Find where the given text appears and provide that cell's center as [x, y] coordinate. 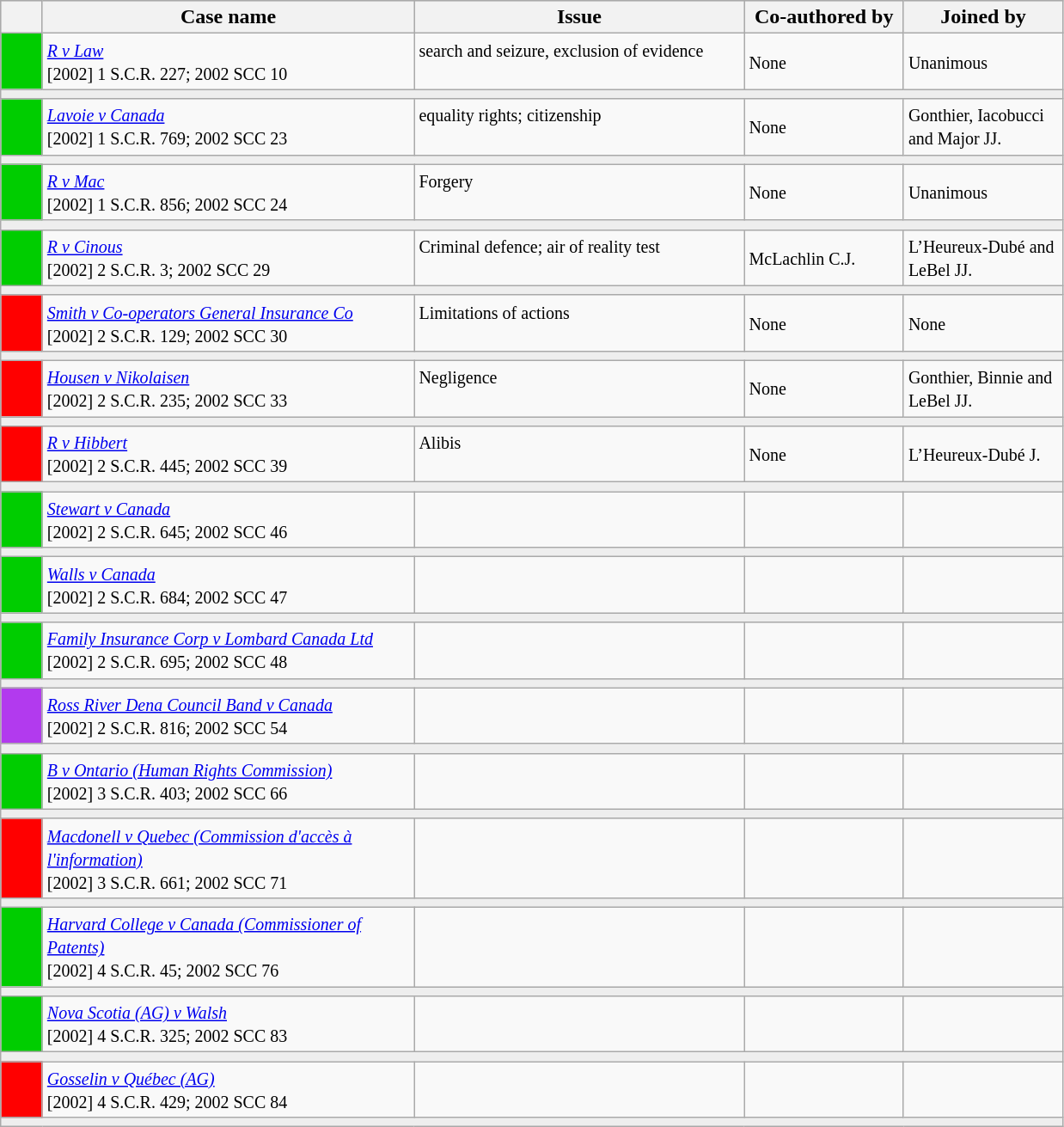
Smith v Co-operators General Insurance Co [2002] 2 S.C.R. 129; 2002 SCC 30 [229, 323]
Case name [229, 17]
equality rights; citizenship [579, 127]
Walls v Canada [2002] 2 S.C.R. 684; 2002 SCC 47 [229, 585]
Lavoie v Canada [2002] 1 S.C.R. 769; 2002 SCC 23 [229, 127]
B v Ontario (Human Rights Commission) [2002] 3 S.C.R. 403; 2002 SCC 66 [229, 781]
Joined by [983, 17]
search and seizure, exclusion of evidence [579, 62]
Co-authored by [823, 17]
Issue [579, 17]
L’Heureux-Dubé and LeBel JJ. [983, 258]
Negligence [579, 389]
R v Cinous [2002] 2 S.C.R. 3; 2002 SCC 29 [229, 258]
Housen v Nikolaisen [2002] 2 S.C.R. 235; 2002 SCC 33 [229, 389]
Alibis [579, 454]
Limitations of actions [579, 323]
R v Hibbert [2002] 2 S.C.R. 445; 2002 SCC 39 [229, 454]
Gonthier, Binnie and LeBel JJ. [983, 389]
Gosselin v Québec (AG) [2002] 4 S.C.R. 429; 2002 SCC 84 [229, 1090]
Forgery [579, 193]
Stewart v Canada [2002] 2 S.C.R. 645; 2002 SCC 46 [229, 519]
R v Mac [2002] 1 S.C.R. 856; 2002 SCC 24 [229, 193]
Nova Scotia (AG) v Walsh [2002] 4 S.C.R. 325; 2002 SCC 83 [229, 1025]
Criminal defence; air of reality test [579, 258]
Ross River Dena Council Band v Canada [2002] 2 S.C.R. 816; 2002 SCC 54 [229, 715]
Family Insurance Corp v Lombard Canada Ltd [2002] 2 S.C.R. 695; 2002 SCC 48 [229, 650]
R v Law [2002] 1 S.C.R. 227; 2002 SCC 10 [229, 62]
McLachlin C.J. [823, 258]
Macdonell v Quebec (Commission d'accès à l'information) [2002] 3 S.C.R. 661; 2002 SCC 71 [229, 858]
Harvard College v Canada (Commissioner of Patents) [2002] 4 S.C.R. 45; 2002 SCC 76 [229, 946]
L’Heureux-Dubé J. [983, 454]
Gonthier, Iacobucci and Major JJ. [983, 127]
